Detect which cell encompasses the target text, then output its [X, Y] center coordinate. 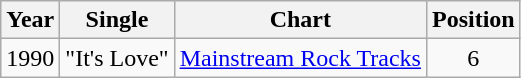
"It's Love" [117, 58]
1990 [30, 58]
Mainstream Rock Tracks [300, 58]
Single [117, 20]
Position [473, 20]
6 [473, 58]
Chart [300, 20]
Year [30, 20]
